Provide the (x, y) coordinate of the cell's center where the given text is located.  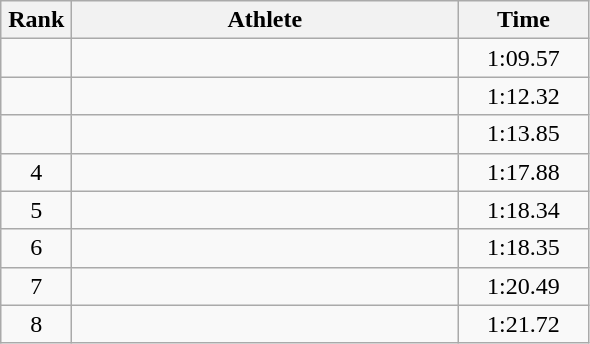
1:20.49 (524, 286)
1:18.35 (524, 248)
Rank (36, 20)
1:13.85 (524, 134)
8 (36, 324)
1:21.72 (524, 324)
1:09.57 (524, 58)
1:17.88 (524, 172)
Athlete (265, 20)
5 (36, 210)
6 (36, 248)
Time (524, 20)
1:18.34 (524, 210)
7 (36, 286)
1:12.32 (524, 96)
4 (36, 172)
